Identify which cell holds the provided text, then report its [x, y] central coordinate. 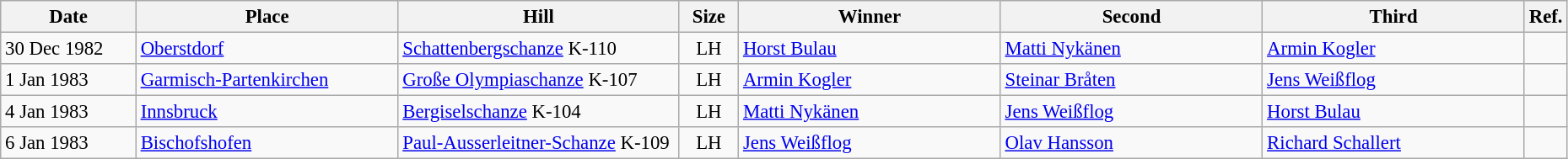
30 Dec 1982 [69, 49]
Große Olympiaschanze K-107 [538, 80]
Garmisch-Partenkirchen [267, 80]
Steinar Bråten [1132, 80]
Olav Hansson [1132, 143]
Place [267, 17]
Date [69, 17]
Schattenbergschanze K-110 [538, 49]
Oberstdorf [267, 49]
Size [709, 17]
Bischofshofen [267, 143]
Hill [538, 17]
Bergiselschanze K-104 [538, 112]
6 Jan 1983 [69, 143]
Paul-Ausserleitner-Schanze K-109 [538, 143]
Winner [870, 17]
1 Jan 1983 [69, 80]
Ref. [1545, 17]
Third [1393, 17]
Second [1132, 17]
Innsbruck [267, 112]
Richard Schallert [1393, 143]
4 Jan 1983 [69, 112]
